Provide the [x, y] coordinate of the cell's center where the given text is located.  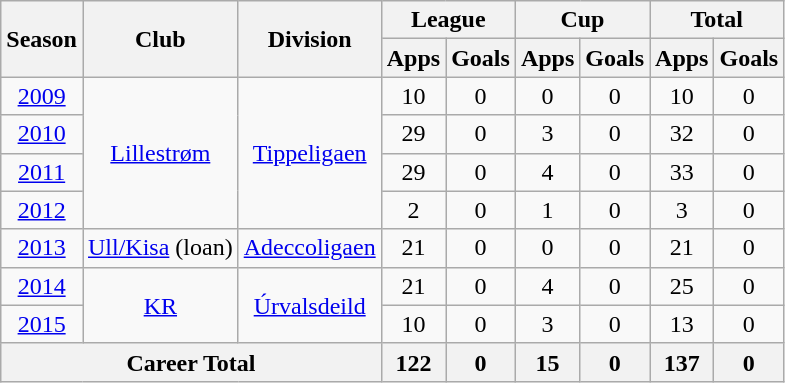
Adeccoligaen [310, 248]
2 [413, 210]
2014 [42, 286]
Season [42, 39]
Cup [582, 20]
Tippeligaen [310, 153]
League [448, 20]
Ull/Kisa (loan) [160, 248]
13 [682, 324]
2010 [42, 134]
Úrvalsdeild [310, 305]
25 [682, 286]
33 [682, 172]
Career Total [191, 362]
122 [413, 362]
Club [160, 39]
32 [682, 134]
2015 [42, 324]
2011 [42, 172]
2013 [42, 248]
1 [547, 210]
137 [682, 362]
2009 [42, 96]
KR [160, 305]
Division [310, 39]
Total [717, 20]
15 [547, 362]
2012 [42, 210]
Lillestrøm [160, 153]
